Locate the cell with the specified text and output its (x, y) center coordinate. 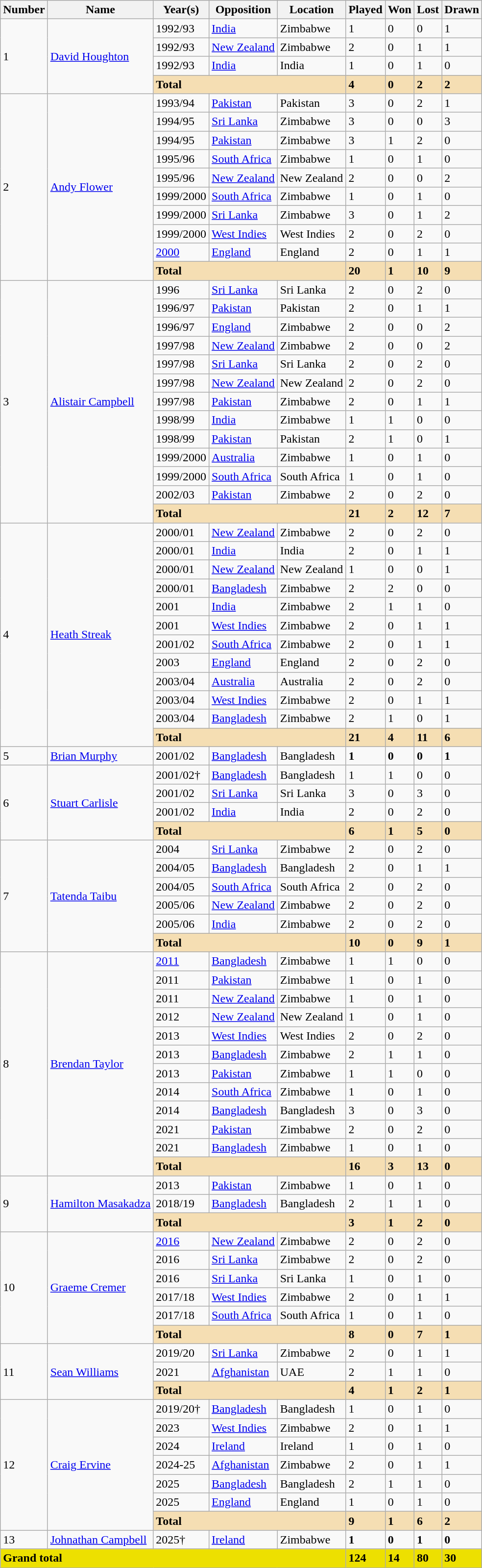
124 (365, 1558)
2024 (181, 1446)
Brendan Taylor (100, 1064)
Opposition (243, 10)
16 (365, 1167)
Lost (428, 10)
Hamilton Masakadza (100, 1204)
Number (24, 10)
2025† (181, 1540)
Sean Williams (100, 1371)
2002/03 (181, 495)
2018/19 (181, 1204)
UAE (312, 1371)
Tatenda Taibu (100, 896)
Played (365, 10)
Alistair Campbell (100, 402)
2001/02† (181, 774)
Brian Murphy (100, 756)
2012 (181, 1017)
2003 (181, 663)
Graeme Cremer (100, 1288)
Craig Ervine (100, 1465)
80 (428, 1558)
Location (312, 10)
2000 (181, 252)
Grand total (173, 1558)
1993/94 (181, 103)
2024-25 (181, 1465)
30 (462, 1558)
2019/20 (181, 1353)
Stuart Carlisle (100, 802)
1996 (181, 290)
Johnathan Campbell (100, 1540)
2023 (181, 1428)
2019/20† (181, 1409)
Drawn (462, 10)
Won (400, 10)
Heath Streak (100, 634)
Year(s) (181, 10)
Andy Flower (100, 187)
20 (365, 271)
14 (400, 1558)
Name (100, 10)
David Houghton (100, 56)
2004 (181, 849)
